Scan for the cell matching the given text and deliver its (X, Y) coordinate at center. 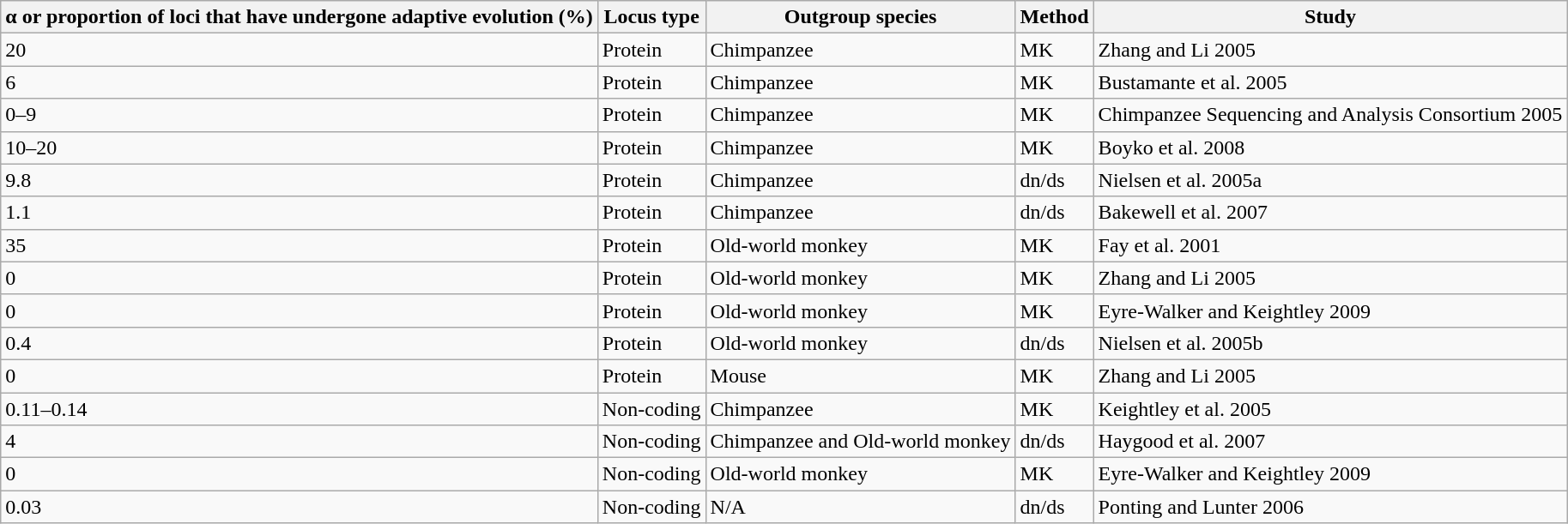
Bakewell et al. 2007 (1330, 213)
Boyko et al. 2008 (1330, 148)
20 (300, 50)
0–9 (300, 115)
Haygood et al. 2007 (1330, 442)
4 (300, 442)
0.11–0.14 (300, 409)
10–20 (300, 148)
Bustamante et al. 2005 (1330, 82)
Mouse (860, 376)
Fay et al. 2001 (1330, 245)
N/A (860, 507)
Nielsen et al. 2005a (1330, 180)
9.8 (300, 180)
35 (300, 245)
Method (1054, 17)
Outgroup species (860, 17)
Study (1330, 17)
Ponting and Lunter 2006 (1330, 507)
1.1 (300, 213)
Keightley et al. 2005 (1330, 409)
6 (300, 82)
Nielsen et al. 2005b (1330, 343)
0.4 (300, 343)
Chimpanzee and Old-world monkey (860, 442)
Locus type (651, 17)
0.03 (300, 507)
Chimpanzee Sequencing and Analysis Consortium 2005 (1330, 115)
α or proportion of loci that have undergone adaptive evolution (%) (300, 17)
